Capture the cell that displays the provided text and extract its (X, Y) central coordinate. 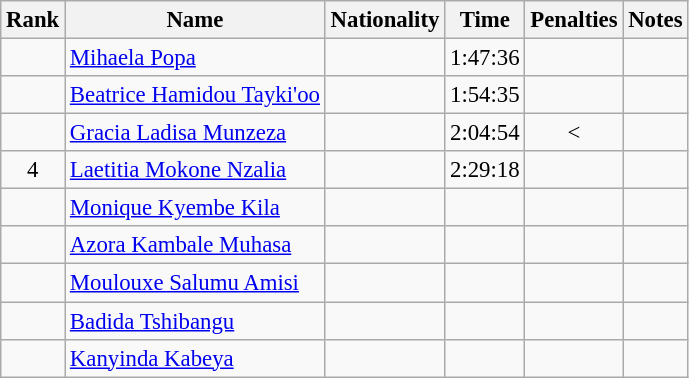
Azora Kambale Muhasa (196, 245)
Notes (656, 20)
Penalties (574, 20)
2:04:54 (485, 133)
Nationality (384, 20)
< (574, 133)
1:47:36 (485, 58)
Rank (33, 20)
Name (196, 20)
Laetitia Mokone Nzalia (196, 170)
1:54:35 (485, 95)
Moulouxe Salumu Amisi (196, 283)
2:29:18 (485, 170)
Monique Kyembe Kila (196, 208)
Badida Tshibangu (196, 321)
Beatrice Hamidou Tayki'oo (196, 95)
Gracia Ladisa Munzeza (196, 133)
Time (485, 20)
Kanyinda Kabeya (196, 358)
Mihaela Popa (196, 58)
4 (33, 170)
